Return (X, Y) of the center of cell containing provided text 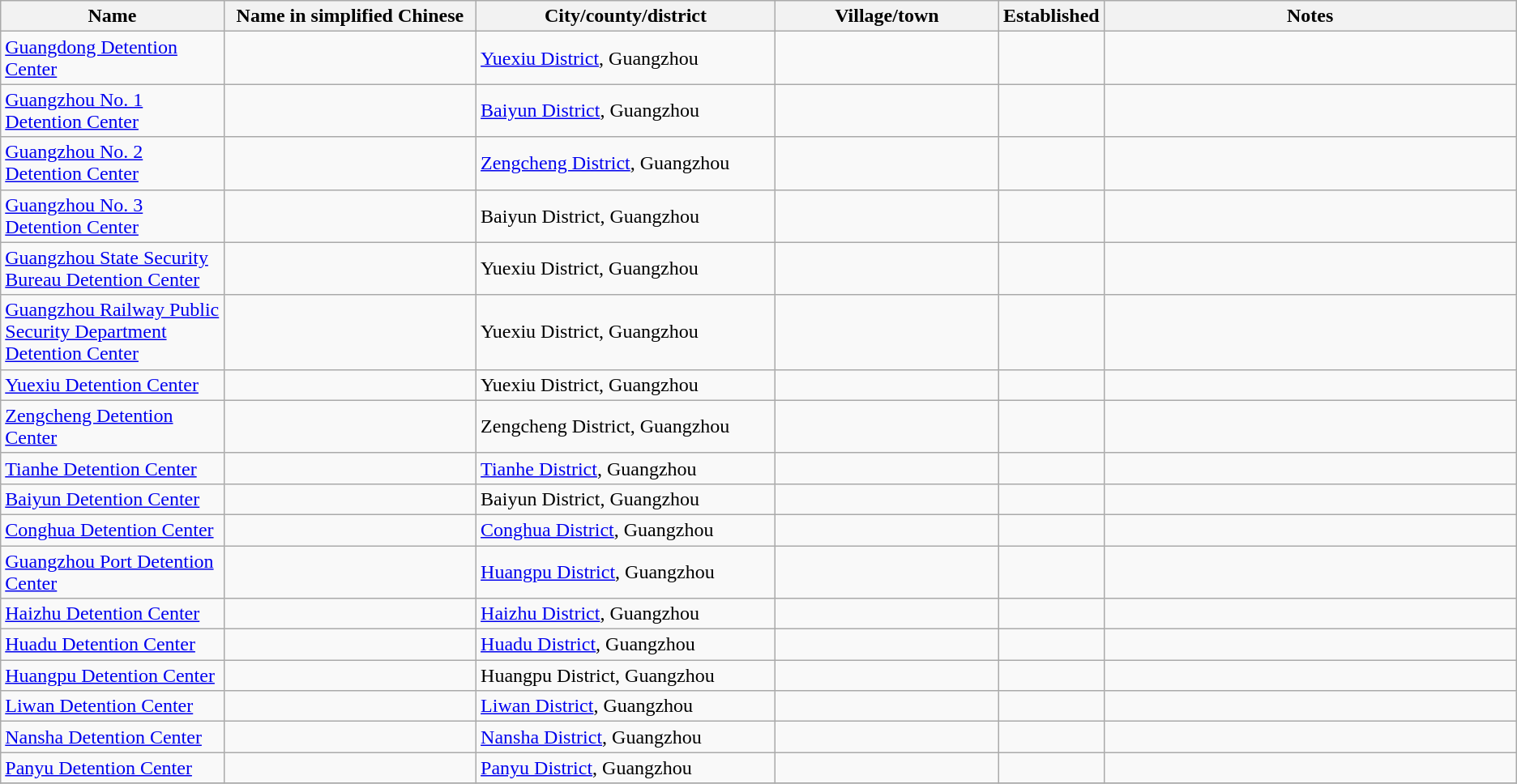
Name (113, 16)
Haizhu District, Guangzhou (626, 614)
Notes (1310, 16)
Nansha District, Guangzhou (626, 737)
Tianhe District, Guangzhou (626, 468)
Guangzhou No. 2 Detention Center (113, 164)
Panyu District, Guangzhou (626, 768)
Guangzhou Port Detention Center (113, 572)
Guangzhou No. 1 Detention Center (113, 110)
Liwan District, Guangzhou (626, 706)
Guangzhou No. 3 Detention Center (113, 215)
Guangzhou State Security Bureau Detention Center (113, 269)
Tianhe Detention Center (113, 468)
Huadu Detention Center (113, 645)
Conghua Detention Center (113, 530)
Huadu District, Guangzhou (626, 645)
Panyu Detention Center (113, 768)
Liwan Detention Center (113, 706)
Haizhu Detention Center (113, 614)
Guangdong Detention Center (113, 58)
Baiyun Detention Center (113, 499)
Zengcheng Detention Center (113, 426)
Huangpu Detention Center (113, 675)
Yuexiu Detention Center (113, 385)
Name in simplified Chinese (350, 16)
Conghua District, Guangzhou (626, 530)
City/county/district (626, 16)
Guangzhou Railway Public Security Department Detention Center (113, 332)
Village/town (887, 16)
Established (1051, 16)
Nansha Detention Center (113, 737)
